Output the (x, y) coordinate of the center of the cell containing the given text.  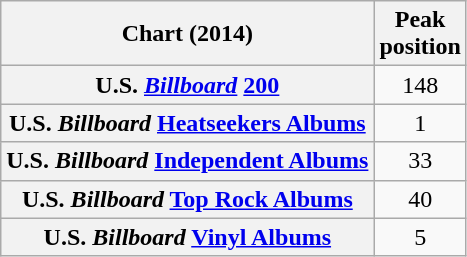
U.S. Billboard 200 (188, 85)
Peakposition (420, 34)
1 (420, 123)
Chart (2014) (188, 34)
U.S. Billboard Top Rock Albums (188, 199)
5 (420, 237)
U.S. Billboard Vinyl Albums (188, 237)
U.S. Billboard Heatseekers Albums (188, 123)
40 (420, 199)
33 (420, 161)
U.S. Billboard Independent Albums (188, 161)
148 (420, 85)
